Extract the [X, Y] coordinate from the center of the cell holding the provided text.  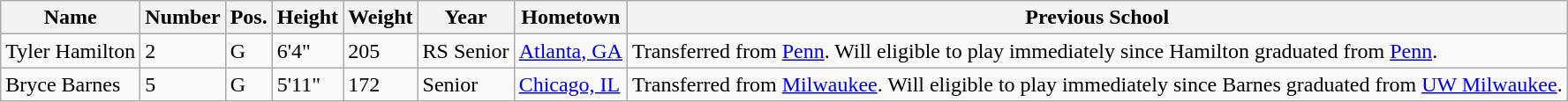
Senior [466, 84]
Transferred from Penn. Will eligible to play immediately since Hamilton graduated from Penn. [1097, 51]
6'4" [307, 51]
205 [381, 51]
Number [183, 18]
172 [381, 84]
Height [307, 18]
Pos. [249, 18]
Bryce Barnes [71, 84]
Tyler Hamilton [71, 51]
Weight [381, 18]
2 [183, 51]
Year [466, 18]
Atlanta, GA [570, 51]
5 [183, 84]
Name [71, 18]
Chicago, IL [570, 84]
Hometown [570, 18]
Transferred from Milwaukee. Will eligible to play immediately since Barnes graduated from UW Milwaukee. [1097, 84]
5'11" [307, 84]
Previous School [1097, 18]
RS Senior [466, 51]
